Locate the cell with the specified text and output its [x, y] center coordinate. 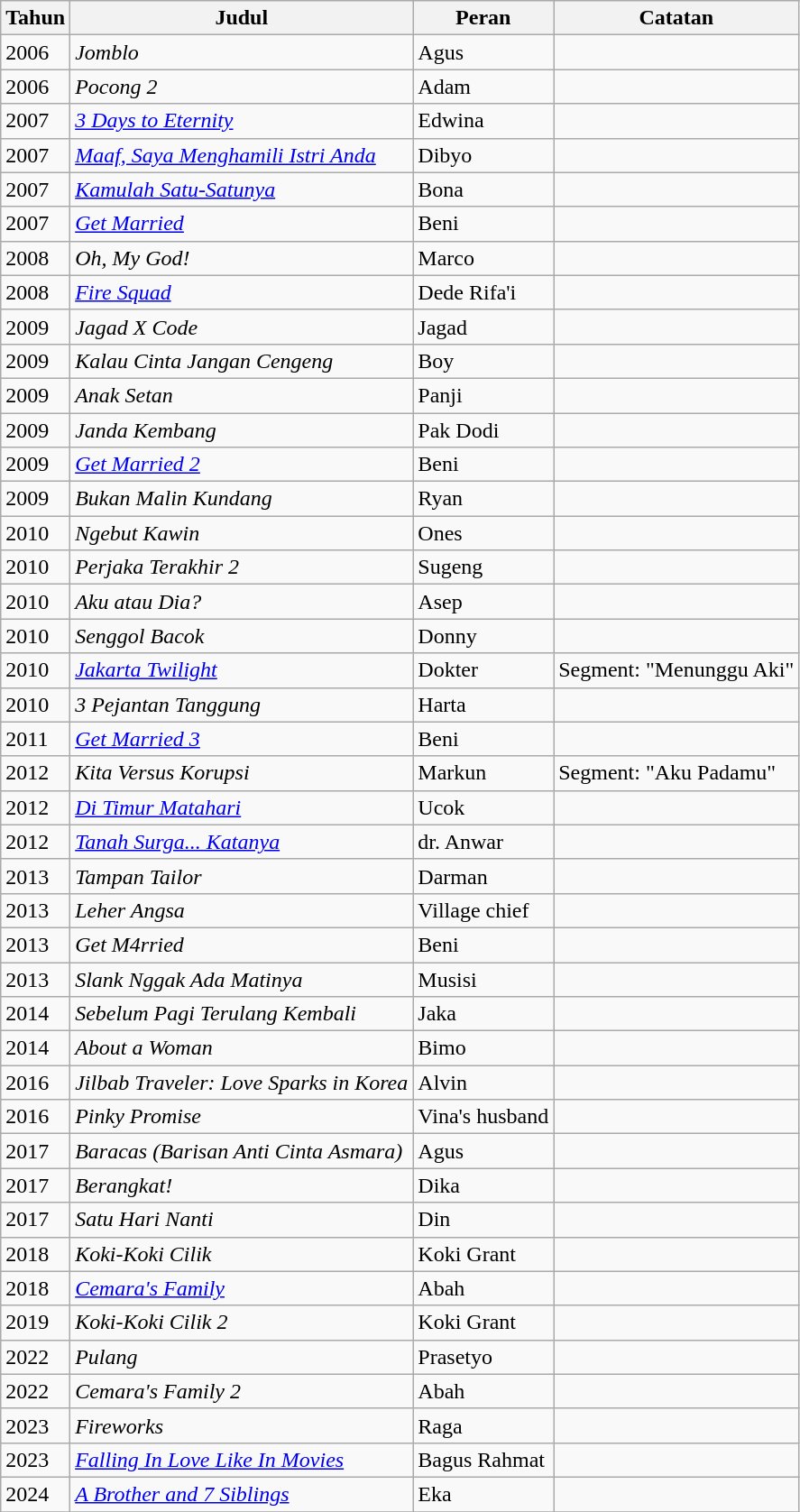
Markun [483, 773]
Bukan Malin Kundang [242, 499]
Marco [483, 258]
Jakarta Twilight [242, 670]
Sebelum Pagi Terulang Kembali [242, 1014]
Ryan [483, 499]
Baracas (Barisan Anti Cinta Asmara) [242, 1151]
Di Timur Matahari [242, 807]
Eka [483, 1494]
Jagad X Code [242, 327]
Darman [483, 876]
Edwina [483, 121]
Ones [483, 533]
Koki-Koki Cilik [242, 1254]
Fire Squad [242, 292]
Aku atau Dia? [242, 602]
Prasetyo [483, 1357]
Tanah Surga... Katanya [242, 842]
Koki-Koki Cilik 2 [242, 1323]
Musisi [483, 979]
Dika [483, 1185]
Kalau Cinta Jangan Cengeng [242, 361]
Adam [483, 87]
dr. Anwar [483, 842]
Satu Hari Nanti [242, 1220]
Sugeng [483, 567]
Jaka [483, 1014]
Jagad [483, 327]
Dede Rifa'i [483, 292]
Segment: "Aku Padamu" [676, 773]
2019 [36, 1323]
Cemara's Family 2 [242, 1391]
Senggol Bacok [242, 636]
Peran [483, 18]
Segment: "Menunggu Aki" [676, 670]
Donny [483, 636]
Cemara's Family [242, 1288]
Asep [483, 602]
About a Woman [242, 1048]
Jilbab Traveler: Love Sparks in Korea [242, 1083]
Perjaka Terakhir 2 [242, 567]
Dibyo [483, 155]
Get Married 2 [242, 465]
Bagus Rahmat [483, 1460]
2024 [36, 1494]
Slank Nggak Ada Matinya [242, 979]
Pak Dodi [483, 430]
A Brother and 7 Siblings [242, 1494]
Fireworks [242, 1425]
Alvin [483, 1083]
Din [483, 1220]
3 Days to Eternity [242, 121]
Janda Kembang [242, 430]
Vina's husband [483, 1117]
Bona [483, 189]
Tahun [36, 18]
Kita Versus Korupsi [242, 773]
Maaf, Saya Menghamili Istri Anda [242, 155]
Boy [483, 361]
Panji [483, 395]
Jomblo [242, 52]
Falling In Love Like In Movies [242, 1460]
Kamulah Satu-Satunya [242, 189]
Berangkat! [242, 1185]
Tampan Tailor [242, 876]
Village chief [483, 910]
Ucok [483, 807]
Judul [242, 18]
Pinky Promise [242, 1117]
Dokter [483, 670]
Leher Angsa [242, 910]
Catatan [676, 18]
Harta [483, 705]
Pocong 2 [242, 87]
Anak Setan [242, 395]
3 Pejantan Tanggung [242, 705]
Get M4rried [242, 945]
Get Married 3 [242, 739]
Bimo [483, 1048]
2011 [36, 739]
Ngebut Kawin [242, 533]
Oh, My God! [242, 258]
Pulang [242, 1357]
Get Married [242, 224]
Raga [483, 1425]
